Determine the (X, Y) coordinate at the center of the cell enclosing the given text.  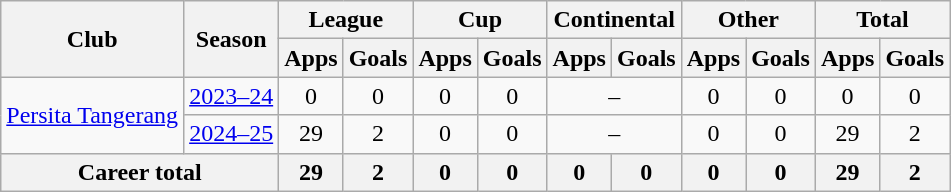
Club (92, 39)
Other (748, 20)
Persita Tangerang (92, 115)
Continental (614, 20)
2024–25 (232, 134)
Cup (480, 20)
Total (882, 20)
League (346, 20)
Season (232, 39)
2023–24 (232, 96)
Career total (140, 172)
